Pinpoint the cell where the given text exists, returning its (x, y) midpoint coordinate. 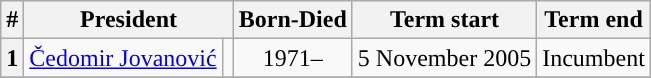
Term end (594, 20)
Born-Died (292, 20)
1971– (292, 58)
President (128, 20)
Čedomir Jovanović (123, 58)
5 November 2005 (444, 58)
# (12, 20)
Incumbent (594, 58)
Term start (444, 20)
1 (12, 58)
